Output the (X, Y) coordinate of the center of the cell containing the given text.  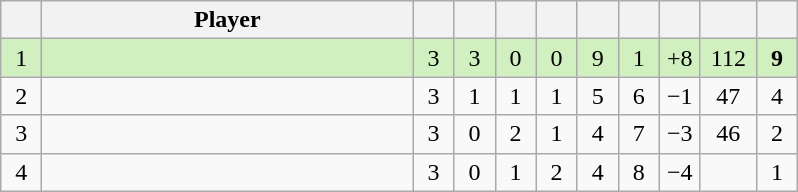
47 (728, 96)
−4 (680, 172)
+8 (680, 58)
6 (638, 96)
Player (228, 20)
112 (728, 58)
−3 (680, 134)
7 (638, 134)
46 (728, 134)
8 (638, 172)
5 (598, 96)
−1 (680, 96)
